Pinpoint the cell where the given text exists, returning its [X, Y] midpoint coordinate. 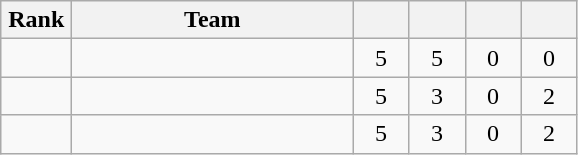
Rank [36, 20]
Team [212, 20]
